Pinpoint the cell where the given text exists, returning its [X, Y] midpoint coordinate. 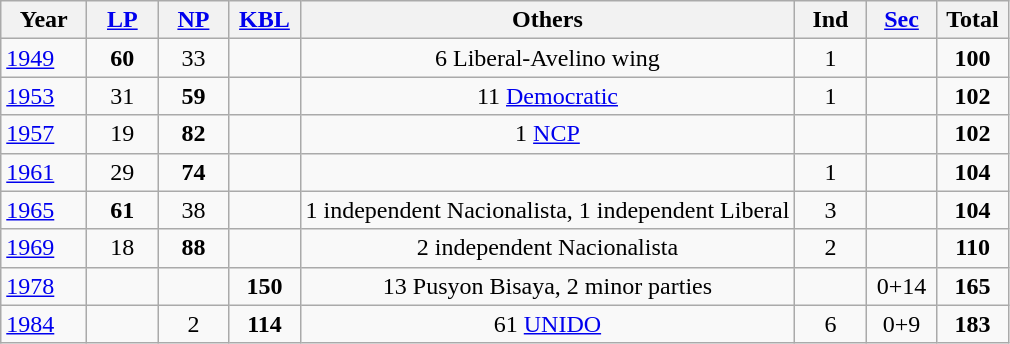
1978 [44, 286]
29 [122, 172]
1 independent Nacionalista, 1 independent Liberal [548, 210]
0+14 [902, 286]
6 [830, 324]
18 [122, 248]
6 Liberal-Avelino wing [548, 58]
82 [194, 134]
NP [194, 20]
150 [264, 286]
1957 [44, 134]
1965 [44, 210]
Sec [902, 20]
183 [972, 324]
1949 [44, 58]
19 [122, 134]
59 [194, 96]
33 [194, 58]
61 UNIDO [548, 324]
Ind [830, 20]
KBL [264, 20]
88 [194, 248]
1984 [44, 324]
110 [972, 248]
2 independent Nacionalista [548, 248]
Total [972, 20]
3 [830, 210]
0+9 [902, 324]
LP [122, 20]
114 [264, 324]
74 [194, 172]
31 [122, 96]
13 Pusyon Bisaya, 2 minor parties [548, 286]
100 [972, 58]
1 NCP [548, 134]
1961 [44, 172]
61 [122, 210]
Year [44, 20]
1953 [44, 96]
1969 [44, 248]
38 [194, 210]
60 [122, 58]
Others [548, 20]
11 Democratic [548, 96]
165 [972, 286]
